Identify which cell holds the provided text, then report its (x, y) central coordinate. 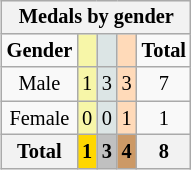
8 (164, 152)
Gender (40, 51)
Female (40, 118)
Male (40, 84)
7 (164, 84)
4 (127, 152)
Medals by gender (96, 17)
